Output the [x, y] coordinate of the center of the cell containing the given text.  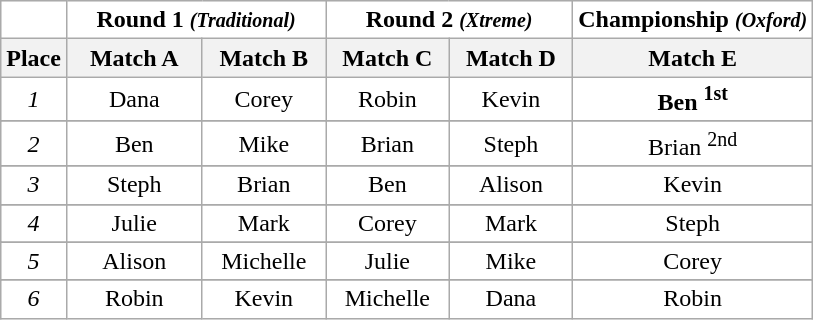
Ben 1st [693, 100]
Match B [264, 58]
Brian 2nd [693, 144]
Round 2 (Xtreme) [450, 20]
4 [34, 223]
Championship (Oxford) [693, 20]
Match A [134, 58]
Match E [693, 58]
2 [34, 144]
1 [34, 100]
5 [34, 261]
Match D [511, 58]
3 [34, 185]
6 [34, 299]
Place [34, 58]
Round 1 (Traditional) [196, 20]
Match C [388, 58]
